Locate the cell with the specified text and output its (x, y) center coordinate. 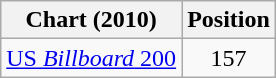
157 (229, 58)
US Billboard 200 (92, 58)
Chart (2010) (92, 20)
Position (229, 20)
